From the cell containing the given text, extract its center point as [x, y] coordinate. 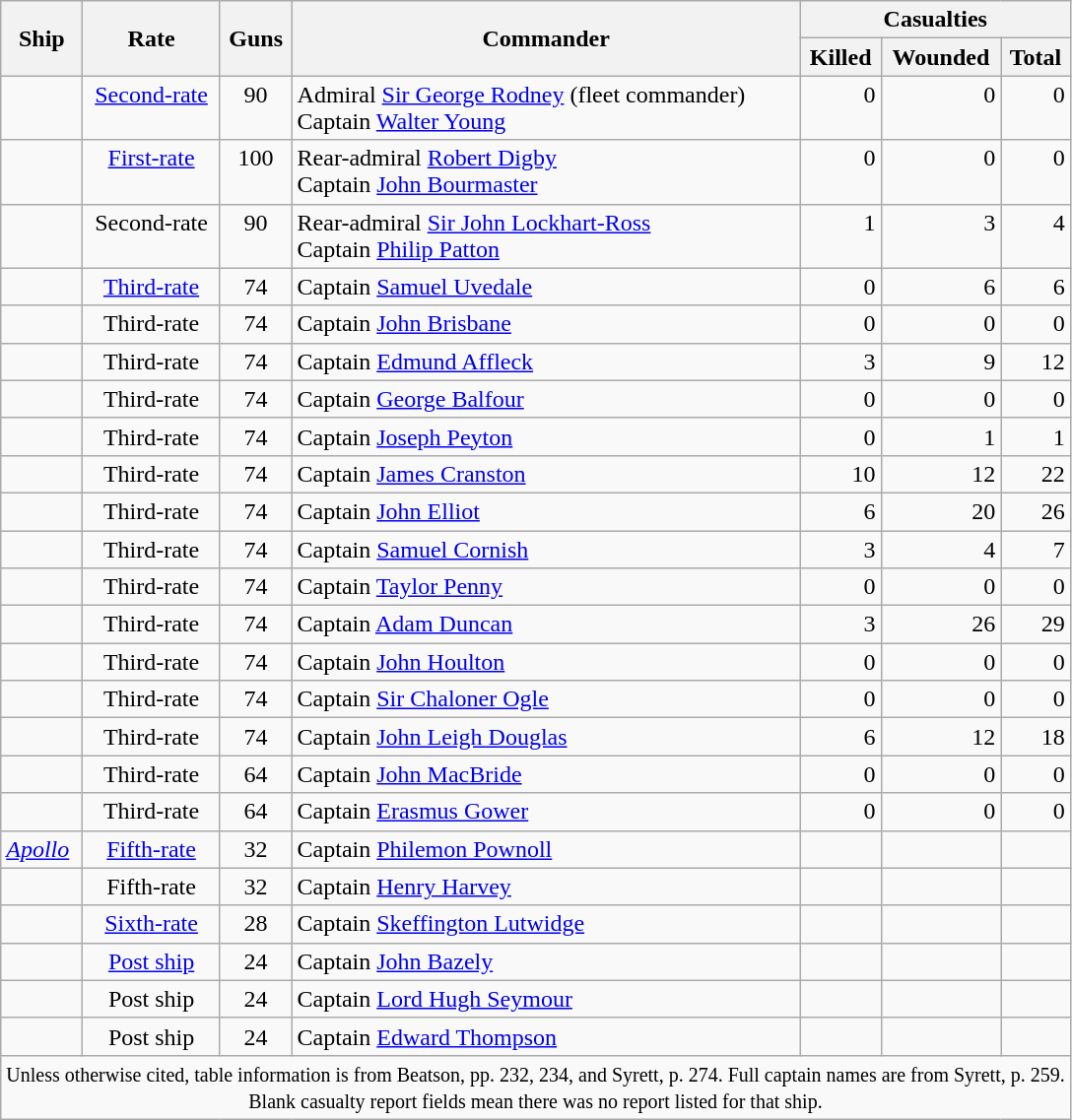
Casualties [935, 20]
Captain John Bazely [546, 961]
Captain James Cranston [546, 474]
Captain Lord Hugh Seymour [546, 999]
Rate [152, 38]
Captain John Houlton [546, 662]
Apollo [41, 849]
Captain Taylor Penny [546, 587]
Captain Adam Duncan [546, 625]
Ship [41, 38]
9 [941, 362]
Captain Joseph Peyton [546, 436]
20 [941, 511]
Captain Henry Harvey [546, 887]
100 [256, 171]
Guns [256, 38]
Captain John Elliot [546, 511]
28 [256, 924]
22 [1036, 474]
Wounded [941, 57]
29 [1036, 625]
Captain John Brisbane [546, 324]
Captain Edmund Affleck [546, 362]
Sixth-rate [152, 924]
Captain Sir Chaloner Ogle [546, 699]
Rear-admiral Robert DigbyCaptain John Bourmaster [546, 171]
Killed [840, 57]
Captain Samuel Uvedale [546, 287]
Captain John MacBride [546, 774]
Captain Erasmus Gower [546, 812]
First-rate [152, 171]
Admiral Sir George Rodney (fleet commander)Captain Walter Young [546, 108]
Rear-admiral Sir John Lockhart-RossCaptain Philip Patton [546, 236]
Captain Samuel Cornish [546, 549]
Commander [546, 38]
Captain John Leigh Douglas [546, 737]
10 [840, 474]
Total [1036, 57]
Captain George Balfour [546, 399]
Captain Philemon Pownoll [546, 849]
Captain Skeffington Lutwidge [546, 924]
7 [1036, 549]
18 [1036, 737]
Captain Edward Thompson [546, 1036]
